Return the [X, Y] coordinate for the center point of the cell that contains the specified text.  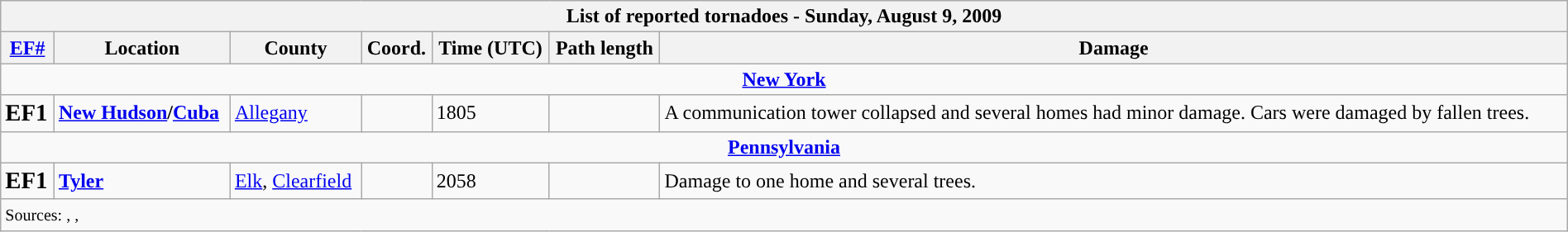
New Hudson/Cuba [142, 113]
New York [784, 79]
Location [142, 48]
Elk, Clearfield [295, 181]
2058 [490, 181]
Damage [1113, 48]
List of reported tornadoes - Sunday, August 9, 2009 [784, 17]
1805 [490, 113]
EF# [28, 48]
Allegany [295, 113]
Time (UTC) [490, 48]
Sources: , , [784, 215]
Tyler [142, 181]
County [295, 48]
A communication tower collapsed and several homes had minor damage. Cars were damaged by fallen trees. [1113, 113]
Damage to one home and several trees. [1113, 181]
Pennsylvania [784, 147]
Path length [605, 48]
Coord. [397, 48]
